Extract the [x, y] coordinate from the center of the cell holding the provided text.  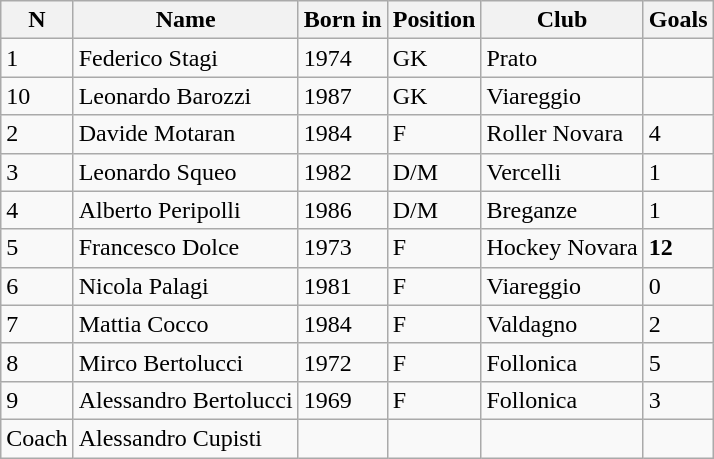
9 [37, 400]
1972 [342, 362]
Prato [562, 58]
12 [678, 248]
Alessandro Bertolucci [186, 400]
Francesco Dolce [186, 248]
N [37, 20]
Club [562, 20]
1982 [342, 172]
Goals [678, 20]
Leonardo Barozzi [186, 96]
1973 [342, 248]
Born in [342, 20]
Position [434, 20]
Mattia Cocco [186, 324]
Nicola Palagi [186, 286]
8 [37, 362]
1986 [342, 210]
Roller Novara [562, 134]
1974 [342, 58]
1981 [342, 286]
Valdagno [562, 324]
Breganze [562, 210]
Alberto Peripolli [186, 210]
Alessandro Cupisti [186, 438]
1987 [342, 96]
6 [37, 286]
Coach [37, 438]
Mirco Bertolucci [186, 362]
10 [37, 96]
Davide Motaran [186, 134]
Federico Stagi [186, 58]
Name [186, 20]
Hockey Novara [562, 248]
7 [37, 324]
Leonardo Squeo [186, 172]
1969 [342, 400]
0 [678, 286]
Vercelli [562, 172]
